From the cell containing the given text, extract its center point as [x, y] coordinate. 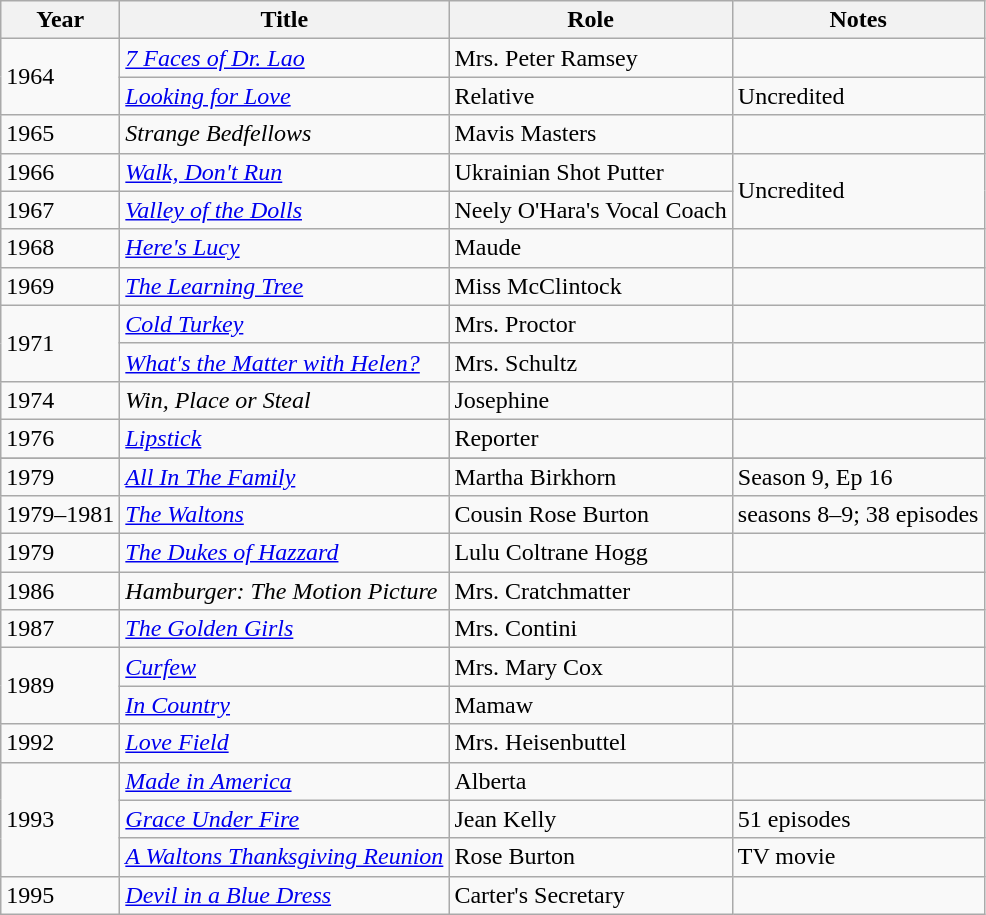
Valley of the Dolls [284, 210]
The Golden Girls [284, 629]
Grace Under Fire [284, 819]
Neely O'Hara's Vocal Coach [590, 210]
1964 [60, 77]
Love Field [284, 743]
Cold Turkey [284, 324]
Mrs. Cratchmatter [590, 591]
Reporter [590, 438]
Martha Birkhorn [590, 477]
Lipstick [284, 438]
Strange Bedfellows [284, 134]
Mrs. Heisenbuttel [590, 743]
Year [60, 20]
1969 [60, 286]
1968 [60, 248]
1967 [60, 210]
Josephine [590, 400]
Season 9, Ep 16 [858, 477]
Mavis Masters [590, 134]
Mrs. Schultz [590, 362]
All In The Family [284, 477]
Hamburger: The Motion Picture [284, 591]
The Waltons [284, 515]
Looking for Love [284, 96]
Mrs. Proctor [590, 324]
Walk, Don't Run [284, 172]
1965 [60, 134]
Cousin Rose Burton [590, 515]
Role [590, 20]
51 episodes [858, 819]
Alberta [590, 781]
Made in America [284, 781]
Title [284, 20]
Carter's Secretary [590, 895]
Miss McClintock [590, 286]
What's the Matter with Helen? [284, 362]
TV movie [858, 857]
1976 [60, 438]
Win, Place or Steal [284, 400]
1989 [60, 686]
Maude [590, 248]
1992 [60, 743]
A Waltons Thanksgiving Reunion [284, 857]
1995 [60, 895]
Devil in a Blue Dress [284, 895]
In Country [284, 705]
1974 [60, 400]
Mrs. Mary Cox [590, 667]
The Learning Tree [284, 286]
1971 [60, 343]
Jean Kelly [590, 819]
Here's Lucy [284, 248]
Notes [858, 20]
Mamaw [590, 705]
Curfew [284, 667]
1979–1981 [60, 515]
Rose Burton [590, 857]
Mrs. Contini [590, 629]
Ukrainian Shot Putter [590, 172]
The Dukes of Hazzard [284, 553]
1966 [60, 172]
Lulu Coltrane Hogg [590, 553]
1987 [60, 629]
1993 [60, 819]
seasons 8–9; 38 episodes [858, 515]
7 Faces of Dr. Lao [284, 58]
1986 [60, 591]
Relative [590, 96]
Mrs. Peter Ramsey [590, 58]
